Provide the [X, Y] coordinate of the cell's center where the given text is located.  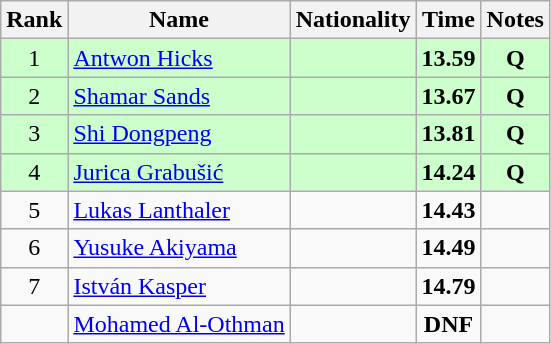
Antwon Hicks [179, 58]
Yusuke Akiyama [179, 248]
14.49 [448, 248]
Notes [515, 20]
5 [34, 210]
DNF [448, 324]
13.59 [448, 58]
Lukas Lanthaler [179, 210]
13.81 [448, 134]
1 [34, 58]
Shamar Sands [179, 96]
4 [34, 172]
7 [34, 286]
Nationality [353, 20]
14.43 [448, 210]
Rank [34, 20]
Shi Dongpeng [179, 134]
Time [448, 20]
István Kasper [179, 286]
2 [34, 96]
Name [179, 20]
Jurica Grabušić [179, 172]
13.67 [448, 96]
3 [34, 134]
6 [34, 248]
Mohamed Al-Othman [179, 324]
14.24 [448, 172]
14.79 [448, 286]
